Return (x, y) of the center of cell containing provided text 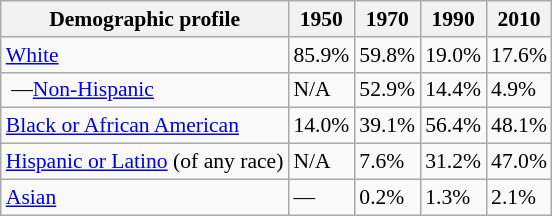
7.6% (387, 162)
47.0% (519, 162)
Asian (145, 197)
Black or African American (145, 126)
Hispanic or Latino (of any race) (145, 162)
2010 (519, 19)
14.0% (321, 126)
1970 (387, 19)
— (321, 197)
1990 (453, 19)
0.2% (387, 197)
31.2% (453, 162)
39.1% (387, 126)
19.0% (453, 55)
1.3% (453, 197)
1950 (321, 19)
2.1% (519, 197)
59.8% (387, 55)
56.4% (453, 126)
17.6% (519, 55)
52.9% (387, 90)
White (145, 55)
4.9% (519, 90)
48.1% (519, 126)
Demographic profile (145, 19)
—Non-Hispanic (145, 90)
14.4% (453, 90)
85.9% (321, 55)
